Return (x, y) of the center of cell containing provided text 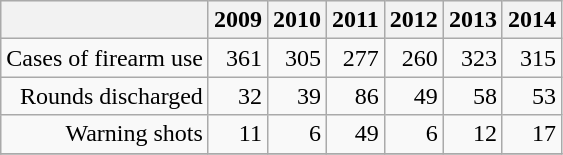
11 (238, 134)
58 (472, 96)
315 (532, 58)
32 (238, 96)
2013 (472, 20)
2010 (296, 20)
361 (238, 58)
260 (414, 58)
Warning shots (105, 134)
2014 (532, 20)
Cases of firearm use (105, 58)
Rounds discharged (105, 96)
12 (472, 134)
2009 (238, 20)
17 (532, 134)
2012 (414, 20)
2011 (356, 20)
323 (472, 58)
53 (532, 96)
305 (296, 58)
277 (356, 58)
39 (296, 96)
86 (356, 96)
